For the text-containing cell, return its midpoint in [x, y] coordinate format. 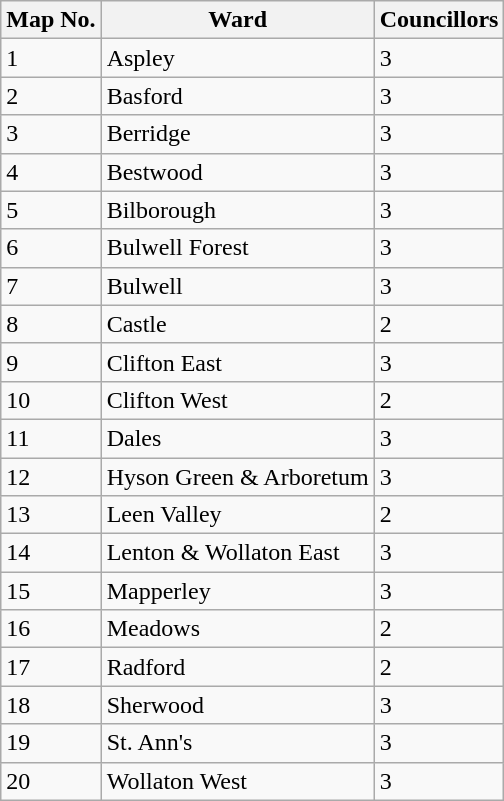
Bulwell [238, 286]
5 [51, 210]
18 [51, 705]
Bestwood [238, 172]
Castle [238, 324]
Bulwell Forest [238, 248]
Meadows [238, 629]
16 [51, 629]
Berridge [238, 134]
Ward [238, 20]
7 [51, 286]
8 [51, 324]
Clifton West [238, 400]
Aspley [238, 58]
19 [51, 743]
Sherwood [238, 705]
Councillors [439, 20]
Mapperley [238, 591]
10 [51, 400]
Dales [238, 438]
17 [51, 667]
4 [51, 172]
Lenton & Wollaton East [238, 553]
Bilborough [238, 210]
Basford [238, 96]
14 [51, 553]
Clifton East [238, 362]
11 [51, 438]
20 [51, 781]
12 [51, 477]
Map No. [51, 20]
St. Ann's [238, 743]
1 [51, 58]
Hyson Green & Arboretum [238, 477]
13 [51, 515]
Radford [238, 667]
Leen Valley [238, 515]
15 [51, 591]
9 [51, 362]
Wollaton West [238, 781]
6 [51, 248]
